Output the [X, Y] coordinate of the center of the cell containing the given text.  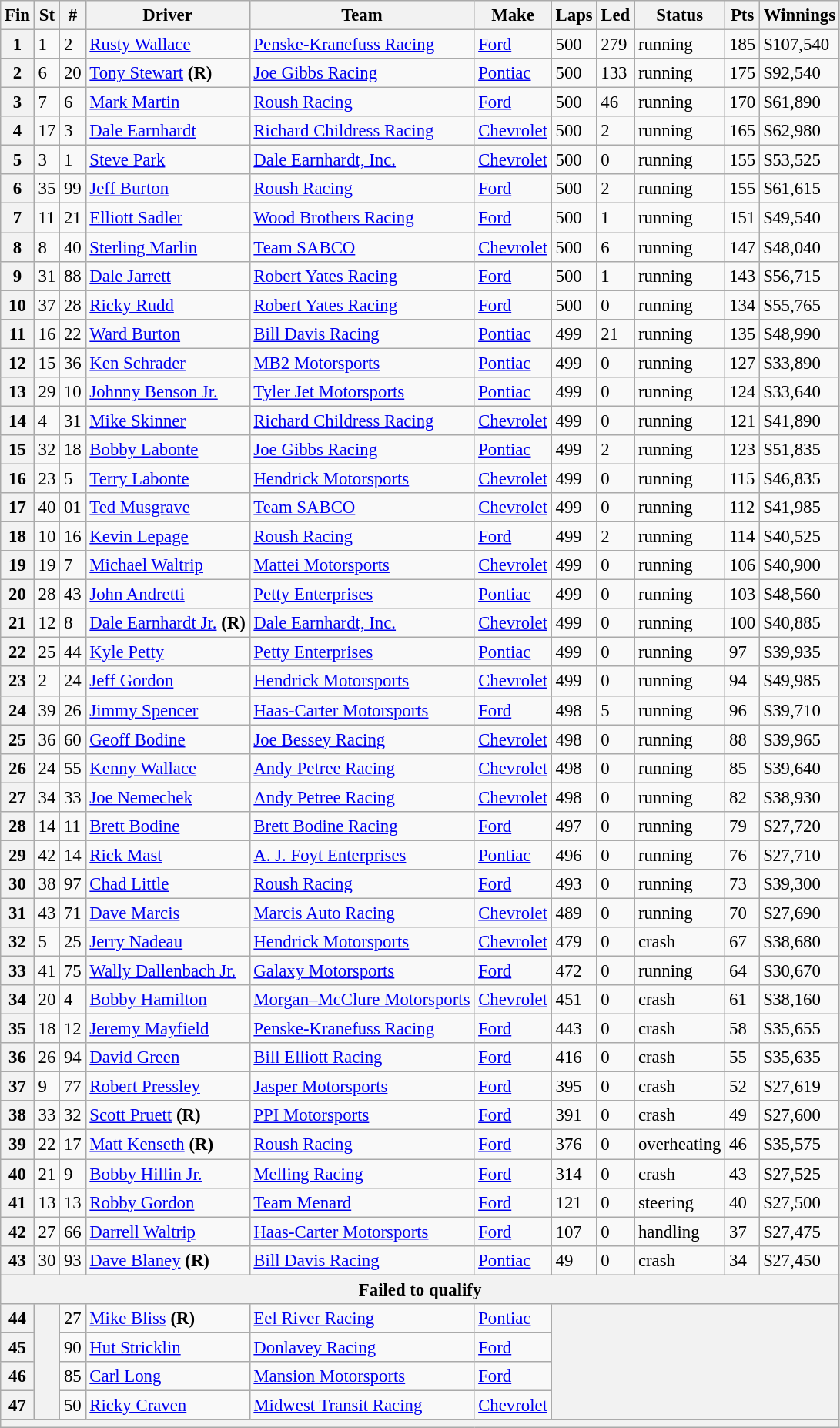
123 [742, 450]
$61,890 [800, 102]
Chad Little [168, 884]
58 [742, 1029]
$39,710 [800, 710]
Dale Jarrett [168, 276]
Make [513, 15]
Jimmy Spencer [168, 710]
$92,540 [800, 73]
$48,990 [800, 334]
$48,560 [800, 595]
$38,160 [800, 1000]
Bobby Hillin Jr. [168, 1174]
185 [742, 45]
Laps [574, 15]
52 [742, 1087]
451 [574, 1000]
Dale Earnhardt [168, 131]
Kyle Petty [168, 652]
Steve Park [168, 160]
Tony Stewart (R) [168, 73]
103 [742, 595]
Bobby Hamilton [168, 1000]
314 [574, 1174]
76 [742, 855]
79 [742, 826]
77 [72, 1087]
147 [742, 247]
$35,655 [800, 1029]
497 [574, 826]
133 [616, 73]
106 [742, 565]
73 [742, 884]
Winnings [800, 15]
Status [680, 15]
overheating [680, 1145]
124 [742, 392]
Mark Martin [168, 102]
$38,680 [800, 942]
$33,640 [800, 392]
$61,615 [800, 189]
Jeremy Mayfield [168, 1029]
Dale Earnhardt Jr. (R) [168, 623]
$51,835 [800, 450]
$39,300 [800, 884]
75 [72, 971]
Elliott Sadler [168, 218]
395 [574, 1087]
Eel River Racing [362, 1319]
Jerry Nadeau [168, 942]
100 [742, 623]
Ted Musgrave [168, 508]
$40,525 [800, 537]
Rusty Wallace [168, 45]
steering [680, 1202]
Driver [168, 15]
Morgan–McClure Motorsports [362, 1000]
Mike Skinner [168, 421]
A. J. Foyt Enterprises [362, 855]
66 [72, 1232]
416 [574, 1058]
493 [574, 884]
$35,575 [800, 1145]
64 [742, 971]
$39,640 [800, 768]
$107,540 [800, 45]
Dave Blaney (R) [168, 1260]
151 [742, 218]
Joe Nemechek [168, 797]
Scott Pruett (R) [168, 1116]
$55,765 [800, 305]
Ken Schrader [168, 363]
61 [742, 1000]
Matt Kenseth (R) [168, 1145]
$27,710 [800, 855]
Dave Marcis [168, 913]
Bill Elliott Racing [362, 1058]
$27,690 [800, 913]
handling [680, 1232]
Michael Waltrip [168, 565]
127 [742, 363]
$27,720 [800, 826]
112 [742, 508]
Failed to qualify [420, 1289]
$49,985 [800, 682]
$27,475 [800, 1232]
376 [574, 1145]
175 [742, 73]
Pts [742, 15]
$27,450 [800, 1260]
Mansion Motorsports [362, 1376]
Johnny Benson Jr. [168, 392]
Ward Burton [168, 334]
Kevin Lepage [168, 537]
Jeff Burton [168, 189]
45 [18, 1347]
Joe Bessey Racing [362, 739]
Mattei Motorsports [362, 565]
496 [574, 855]
107 [574, 1232]
$39,965 [800, 739]
143 [742, 276]
Brett Bodine Racing [362, 826]
489 [574, 913]
Mike Bliss (R) [168, 1319]
$27,525 [800, 1174]
170 [742, 102]
50 [72, 1405]
71 [72, 913]
391 [574, 1116]
Sterling Marlin [168, 247]
135 [742, 334]
Melling Racing [362, 1174]
$40,885 [800, 623]
Led [616, 15]
$27,500 [800, 1202]
279 [616, 45]
443 [574, 1029]
$27,600 [800, 1116]
90 [72, 1347]
67 [742, 942]
93 [72, 1260]
472 [574, 971]
Terry Labonte [168, 478]
Wally Dallenbach Jr. [168, 971]
Brett Bodine [168, 826]
Hut Stricklin [168, 1347]
$53,525 [800, 160]
Wood Brothers Racing [362, 218]
$30,670 [800, 971]
115 [742, 478]
47 [18, 1405]
Carl Long [168, 1376]
# [72, 15]
01 [72, 508]
$62,980 [800, 131]
Kenny Wallace [168, 768]
Rick Mast [168, 855]
165 [742, 131]
Ricky Rudd [168, 305]
$41,985 [800, 508]
Bobby Labonte [168, 450]
St [46, 15]
$49,540 [800, 218]
99 [72, 189]
96 [742, 710]
Robert Pressley [168, 1087]
$38,930 [800, 797]
Marcis Auto Racing [362, 913]
David Green [168, 1058]
114 [742, 537]
Donlavey Racing [362, 1347]
134 [742, 305]
$35,635 [800, 1058]
Fin [18, 15]
$39,935 [800, 652]
Geoff Bodine [168, 739]
Robby Gordon [168, 1202]
$48,040 [800, 247]
70 [742, 913]
60 [72, 739]
MB2 Motorsports [362, 363]
$41,890 [800, 421]
$46,835 [800, 478]
$27,619 [800, 1087]
Darrell Waltrip [168, 1232]
$40,900 [800, 565]
Jeff Gordon [168, 682]
Jasper Motorsports [362, 1087]
Team [362, 15]
$56,715 [800, 276]
Tyler Jet Motorsports [362, 392]
PPI Motorsports [362, 1116]
Galaxy Motorsports [362, 971]
Team Menard [362, 1202]
Ricky Craven [168, 1405]
John Andretti [168, 595]
479 [574, 942]
$33,890 [800, 363]
82 [742, 797]
Midwest Transit Racing [362, 1405]
